Capture the cell that displays the provided text and extract its (X, Y) central coordinate. 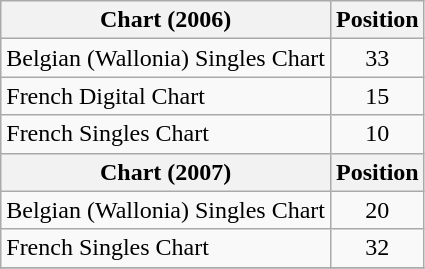
Chart (2006) (166, 20)
Chart (2007) (166, 172)
15 (377, 96)
33 (377, 58)
32 (377, 248)
20 (377, 210)
10 (377, 134)
French Digital Chart (166, 96)
